Locate the cell with the specified text and output its (x, y) center coordinate. 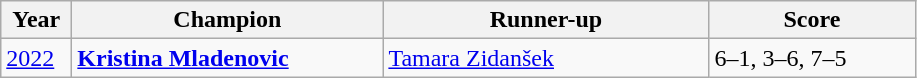
Tamara Zidanšek (546, 58)
Runner-up (546, 20)
Kristina Mladenovic (228, 58)
Year (36, 20)
6–1, 3–6, 7–5 (812, 58)
Champion (228, 20)
2022 (36, 58)
Score (812, 20)
